Pinpoint the cell where the given text exists, returning its [X, Y] midpoint coordinate. 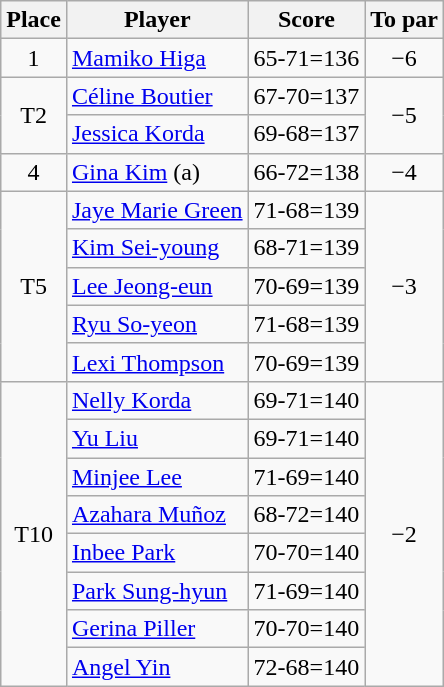
Jaye Marie Green [157, 210]
−4 [404, 172]
Park Sung-hyun [157, 591]
Jessica Korda [157, 134]
Place [34, 20]
Mamiko Higa [157, 58]
Lee Jeong-eun [157, 286]
Score [306, 20]
T5 [34, 286]
66-72=138 [306, 172]
Minjee Lee [157, 477]
4 [34, 172]
T2 [34, 115]
68-72=140 [306, 515]
67-70=137 [306, 96]
72-68=140 [306, 667]
−3 [404, 286]
Lexi Thompson [157, 362]
−6 [404, 58]
Kim Sei-young [157, 248]
65-71=136 [306, 58]
T10 [34, 533]
Angel Yin [157, 667]
To par [404, 20]
Gina Kim (a) [157, 172]
−5 [404, 115]
68-71=139 [306, 248]
Nelly Korda [157, 400]
1 [34, 58]
Céline Boutier [157, 96]
Inbee Park [157, 553]
Player [157, 20]
69-68=137 [306, 134]
Azahara Muñoz [157, 515]
Ryu So-yeon [157, 324]
−2 [404, 533]
Yu Liu [157, 438]
Gerina Piller [157, 629]
